Provide the [x, y] coordinate of the cell's center where the given text is located.  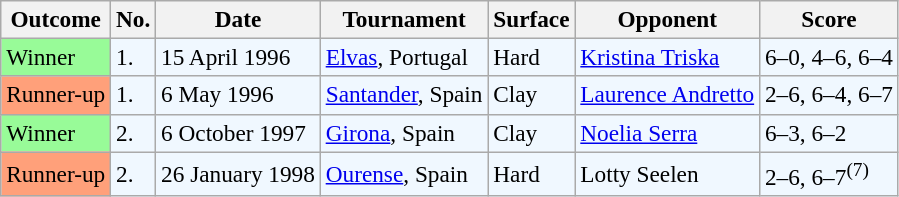
2–6, 6–4, 6–7 [830, 95]
Score [830, 19]
Surface [532, 19]
Opponent [668, 19]
Lotty Seelen [668, 173]
Kristina Triska [668, 57]
No. [134, 19]
15 April 1996 [238, 57]
Tournament [404, 19]
Noelia Serra [668, 133]
Outcome [56, 19]
6 May 1996 [238, 95]
Elvas, Portugal [404, 57]
Girona, Spain [404, 133]
26 January 1998 [238, 173]
Ourense, Spain [404, 173]
2–6, 6–7(7) [830, 173]
Date [238, 19]
Laurence Andretto [668, 95]
6 October 1997 [238, 133]
6–3, 6–2 [830, 133]
Santander, Spain [404, 95]
6–0, 4–6, 6–4 [830, 57]
